Extract the [X, Y] coordinate from the center of the cell holding the provided text.  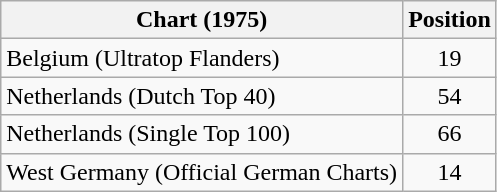
Chart (1975) [202, 20]
66 [450, 134]
14 [450, 172]
Position [450, 20]
West Germany (Official German Charts) [202, 172]
54 [450, 96]
Netherlands (Single Top 100) [202, 134]
19 [450, 58]
Belgium (Ultratop Flanders) [202, 58]
Netherlands (Dutch Top 40) [202, 96]
